Provide the (x, y) coordinate of the cell's center where the given text is located.  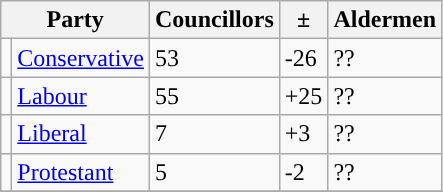
Liberal (81, 134)
-26 (304, 58)
55 (215, 96)
-2 (304, 172)
+3 (304, 134)
7 (215, 134)
5 (215, 172)
Aldermen (385, 20)
Conservative (81, 58)
± (304, 20)
53 (215, 58)
Party (76, 20)
Protestant (81, 172)
Councillors (215, 20)
+25 (304, 96)
Labour (81, 96)
